Return the (x, y) coordinate for the center point of the cell that contains the specified text.  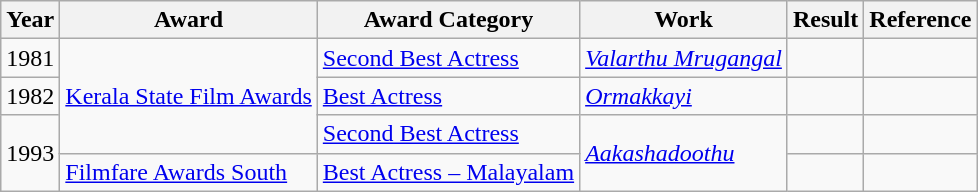
Award Category (448, 20)
Work (684, 20)
Best Actress (448, 96)
Award (188, 20)
Kerala State Film Awards (188, 96)
Reference (920, 20)
Valarthu Mrugangal (684, 58)
Year (30, 20)
Filmfare Awards South (188, 172)
1993 (30, 153)
Best Actress – Malayalam (448, 172)
Result (825, 20)
Ormakkayi (684, 96)
1981 (30, 58)
1982 (30, 96)
Aakashadoothu (684, 153)
